For the text-containing cell, return its midpoint in [x, y] coordinate format. 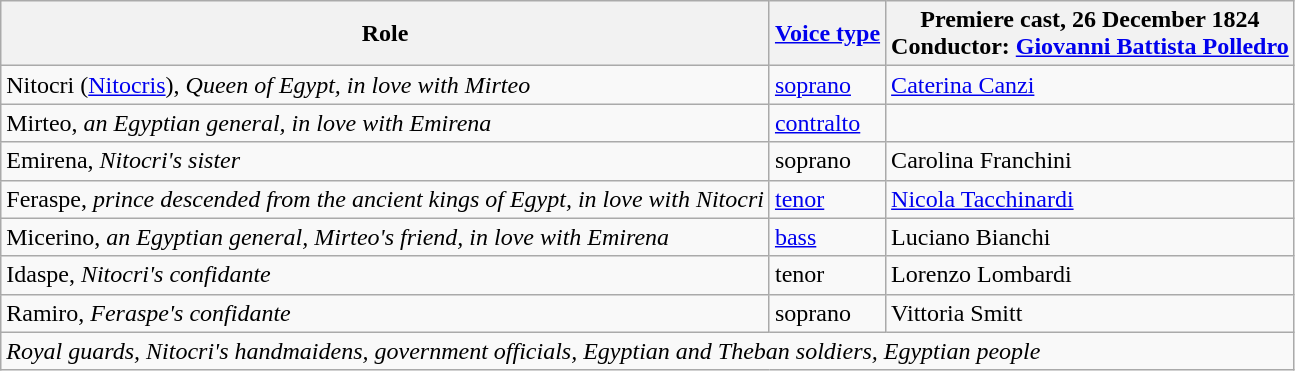
Nitocri (Nitocris), Queen of Egypt, in love with Mirteo [386, 85]
Feraspe, prince descended from the ancient kings of Egypt, in love with Nitocri [386, 199]
Mirteo, an Egyptian general, in love with Emirena [386, 123]
Luciano Bianchi [1090, 237]
Nicola Tacchinardi [1090, 199]
Carolina Franchini [1090, 161]
Royal guards, Nitocri's handmaidens, government officials, Egyptian and Theban soldiers, Egyptian people [648, 351]
Micerino, an Egyptian general, Mirteo's friend, in love with Emirena [386, 237]
Ramiro, Feraspe's confidante [386, 313]
Voice type [827, 34]
Premiere cast, 26 December 1824Conductor: Giovanni Battista Polledro [1090, 34]
Idaspe, Nitocri's confidante [386, 275]
Caterina Canzi [1090, 85]
bass [827, 237]
Emirena, Nitocri's sister [386, 161]
Lorenzo Lombardi [1090, 275]
contralto [827, 123]
Vittoria Smitt [1090, 313]
Role [386, 34]
